Detect which cell encompasses the target text, then output its [x, y] center coordinate. 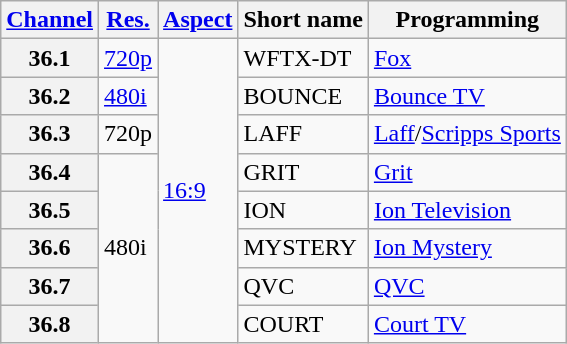
16:9 [198, 191]
Channel [50, 20]
Aspect [198, 20]
Court TV [467, 324]
Bounce TV [467, 96]
Fox [467, 58]
MYSTERY [303, 248]
Ion Television [467, 210]
36.2 [50, 96]
36.5 [50, 210]
Grit [467, 172]
36.1 [50, 58]
WFTX-DT [303, 58]
36.3 [50, 134]
36.7 [50, 286]
Laff/Scripps Sports [467, 134]
GRIT [303, 172]
ION [303, 210]
Ion Mystery [467, 248]
Res. [128, 20]
LAFF [303, 134]
36.8 [50, 324]
36.4 [50, 172]
36.6 [50, 248]
Programming [467, 20]
Short name [303, 20]
COURT [303, 324]
BOUNCE [303, 96]
